Determine the [x, y] coordinate at the center of the cell enclosing the given text.  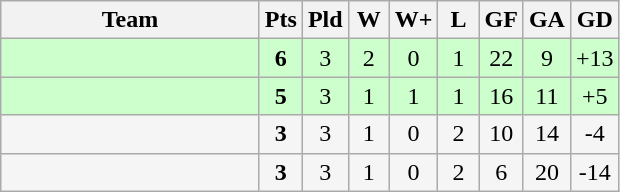
14 [546, 134]
-4 [594, 134]
5 [280, 96]
+13 [594, 58]
22 [501, 58]
Pld [325, 20]
W+ [414, 20]
10 [501, 134]
20 [546, 172]
Pts [280, 20]
16 [501, 96]
GA [546, 20]
GD [594, 20]
Team [130, 20]
+5 [594, 96]
-14 [594, 172]
9 [546, 58]
GF [501, 20]
W [368, 20]
11 [546, 96]
L [458, 20]
